Locate the cell with the specified text and output its (X, Y) center coordinate. 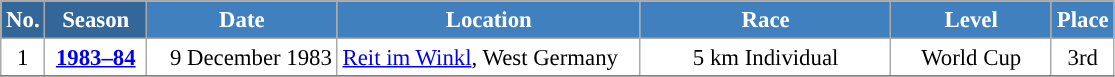
1983–84 (96, 58)
9 December 1983 (242, 58)
Location (488, 20)
Place (1082, 20)
Season (96, 20)
Date (242, 20)
5 km Individual (766, 58)
No. (23, 20)
3rd (1082, 58)
1 (23, 58)
World Cup (972, 58)
Level (972, 20)
Reit im Winkl, West Germany (488, 58)
Race (766, 20)
